Extract the (X, Y) coordinate from the center of the cell holding the provided text.  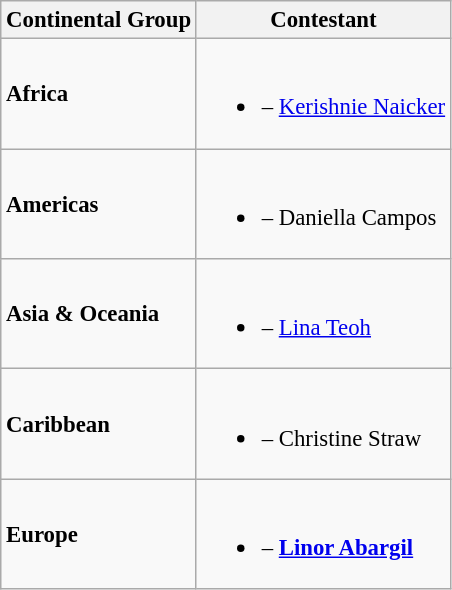
– Linor Abargil (323, 534)
Continental Group (99, 20)
Contestant (323, 20)
– Daniella Campos (323, 204)
– Kerishnie Naicker (323, 94)
Asia & Oceania (99, 314)
Africa (99, 94)
Caribbean (99, 424)
– Lina Teoh (323, 314)
Europe (99, 534)
Americas (99, 204)
– Christine Straw (323, 424)
